From the cell containing the given text, extract its center point as (X, Y) coordinate. 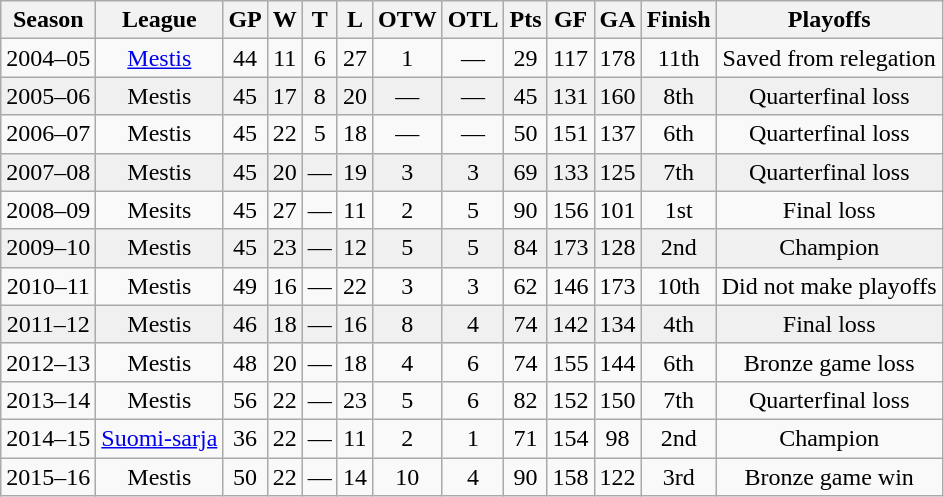
150 (618, 400)
2012–13 (48, 362)
2010–11 (48, 286)
2013–14 (48, 400)
2011–12 (48, 324)
GF (570, 20)
10th (678, 286)
14 (354, 477)
2009–10 (48, 248)
122 (618, 477)
133 (570, 172)
56 (245, 400)
29 (526, 58)
19 (354, 172)
Mesits (160, 210)
17 (284, 96)
69 (526, 172)
2015–16 (48, 477)
151 (570, 134)
OTW (407, 20)
142 (570, 324)
Bronze game win (829, 477)
GA (618, 20)
128 (618, 248)
12 (354, 248)
8th (678, 96)
Playoffs (829, 20)
Season (48, 20)
2008–09 (48, 210)
152 (570, 400)
2014–15 (48, 438)
156 (570, 210)
OTL (473, 20)
160 (618, 96)
158 (570, 477)
3rd (678, 477)
62 (526, 286)
Finish (678, 20)
Bronze game loss (829, 362)
101 (618, 210)
71 (526, 438)
117 (570, 58)
36 (245, 438)
10 (407, 477)
44 (245, 58)
Did not make playoffs (829, 286)
W (284, 20)
2004–05 (48, 58)
2005–06 (48, 96)
League (160, 20)
125 (618, 172)
82 (526, 400)
48 (245, 362)
11th (678, 58)
137 (618, 134)
146 (570, 286)
1st (678, 210)
84 (526, 248)
154 (570, 438)
Saved from relegation (829, 58)
98 (618, 438)
46 (245, 324)
L (354, 20)
T (320, 20)
49 (245, 286)
155 (570, 362)
178 (618, 58)
144 (618, 362)
134 (618, 324)
Suomi-sarja (160, 438)
4th (678, 324)
131 (570, 96)
2006–07 (48, 134)
Pts (526, 20)
2007–08 (48, 172)
GP (245, 20)
